Search for the cell housing the specified text and yield its (X, Y) center coordinate. 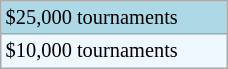
$25,000 tournaments (114, 17)
$10,000 tournaments (114, 51)
